Return [x, y] of the center of cell containing provided text 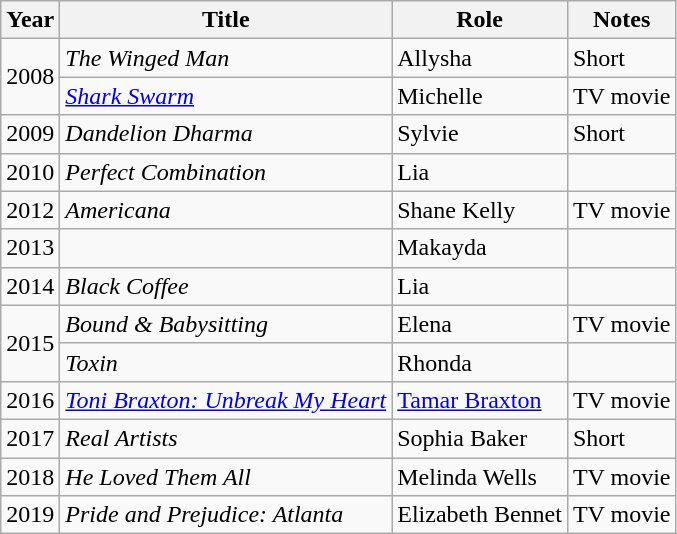
2014 [30, 286]
2013 [30, 248]
Allysha [480, 58]
Elizabeth Bennet [480, 515]
2019 [30, 515]
Melinda Wells [480, 477]
Notes [622, 20]
He Loved Them All [226, 477]
Shark Swarm [226, 96]
Pride and Prejudice: Atlanta [226, 515]
Bound & Babysitting [226, 324]
Role [480, 20]
2008 [30, 77]
The Winged Man [226, 58]
Year [30, 20]
Real Artists [226, 438]
Tamar Braxton [480, 400]
Title [226, 20]
Americana [226, 210]
Sophia Baker [480, 438]
Makayda [480, 248]
2018 [30, 477]
Toxin [226, 362]
2016 [30, 400]
Rhonda [480, 362]
2010 [30, 172]
2012 [30, 210]
Black Coffee [226, 286]
Dandelion Dharma [226, 134]
2015 [30, 343]
2009 [30, 134]
Sylvie [480, 134]
Shane Kelly [480, 210]
Toni Braxton: Unbreak My Heart [226, 400]
Elena [480, 324]
2017 [30, 438]
Michelle [480, 96]
Perfect Combination [226, 172]
